Search for the cell housing the specified text and yield its [x, y] center coordinate. 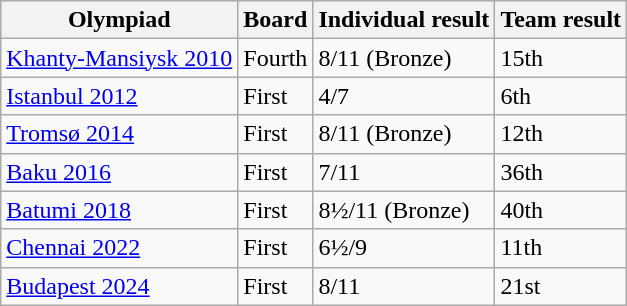
4/7 [404, 96]
Baku 2016 [120, 172]
8½/11 (Bronze) [404, 210]
7/11 [404, 172]
Board [276, 20]
8/11 [404, 286]
Chennai 2022 [120, 248]
Batumi 2018 [120, 210]
12th [561, 134]
Istanbul 2012 [120, 96]
Khanty-Mansiysk 2010 [120, 58]
11th [561, 248]
21st [561, 286]
Budapest 2024 [120, 286]
36th [561, 172]
40th [561, 210]
6½/9 [404, 248]
15th [561, 58]
Tromsø 2014 [120, 134]
Team result [561, 20]
Individual result [404, 20]
6th [561, 96]
Olympiad [120, 20]
Fourth [276, 58]
